Scan for the cell matching the given text and deliver its [x, y] coordinate at center. 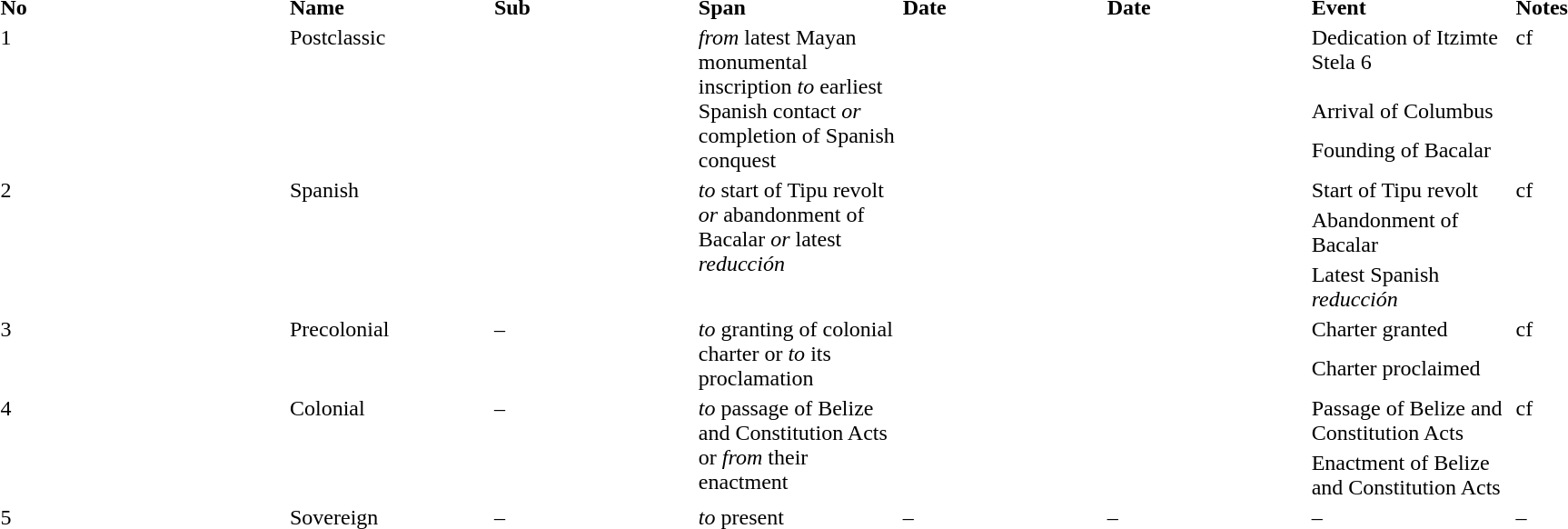
Abandonment of Bacalar [1411, 233]
Postclassic [389, 98]
Colonial [389, 447]
Charter granted [1411, 334]
to start of Tipu revolt or abandonment of Bacalar or latest reducción [798, 245]
Passage of Belize and Constitution Acts [1411, 420]
Dedication of Itzimte Stela 6 [1411, 58]
Charter proclaimed [1411, 373]
Latest Spanish reducción [1411, 287]
from latest Mayan monumental inscription to earliest Spanish contact or completion of Spanish conquest [798, 98]
Precolonial [389, 354]
Spanish [389, 245]
Enactment of Belize and Constitution Acts [1411, 474]
to passage of Belize and Constitution Acts or from their enactment [798, 447]
to granting of colonial charter or to its proclamation [798, 354]
Start of Tipu revolt [1411, 190]
Founding of Bacalar [1411, 155]
Arrival of Columbus [1411, 115]
